Capture the cell that displays the provided text and extract its (x, y) central coordinate. 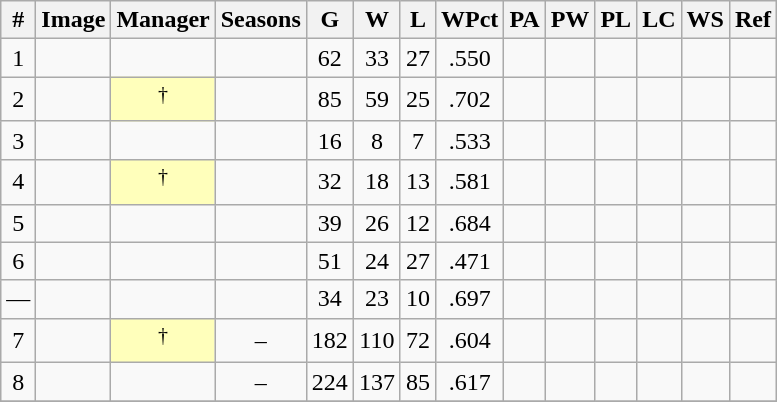
.604 (470, 340)
110 (376, 340)
Manager (163, 20)
.471 (470, 261)
4 (18, 182)
13 (418, 182)
137 (376, 382)
6 (18, 261)
# (18, 20)
WS (705, 20)
Image (74, 20)
72 (418, 340)
12 (418, 223)
W (376, 20)
182 (330, 340)
5 (18, 223)
L (418, 20)
.581 (470, 182)
224 (330, 382)
59 (376, 100)
.697 (470, 299)
3 (18, 140)
G (330, 20)
1 (18, 58)
.702 (470, 100)
Seasons (260, 20)
LC (659, 20)
33 (376, 58)
PW (570, 20)
18 (376, 182)
25 (418, 100)
32 (330, 182)
24 (376, 261)
WPct (470, 20)
— (18, 299)
16 (330, 140)
51 (330, 261)
.533 (470, 140)
.550 (470, 58)
34 (330, 299)
2 (18, 100)
Ref (752, 20)
62 (330, 58)
23 (376, 299)
PA (524, 20)
39 (330, 223)
.684 (470, 223)
.617 (470, 382)
10 (418, 299)
26 (376, 223)
PL (616, 20)
